Detect which cell encompasses the target text, then output its [X, Y] center coordinate. 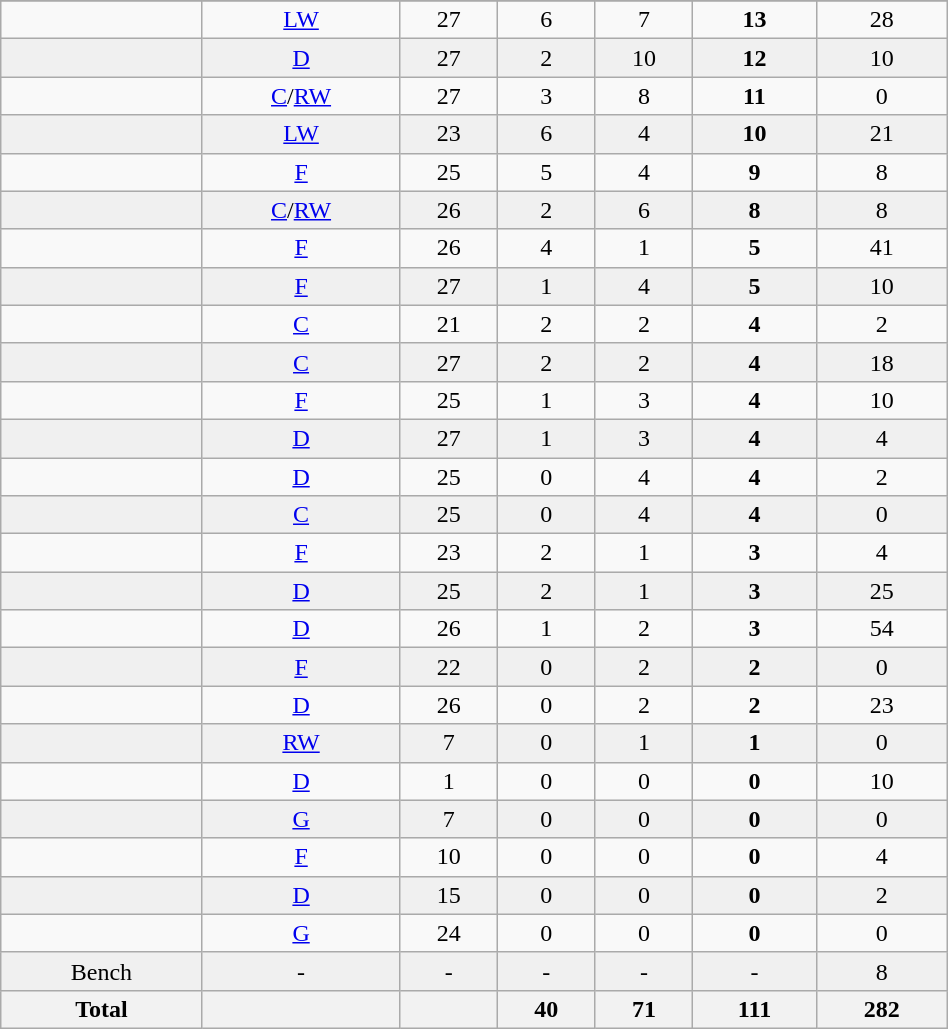
15 [449, 895]
24 [449, 933]
Bench [102, 971]
54 [882, 629]
22 [449, 667]
12 [755, 58]
11 [755, 96]
40 [547, 1009]
13 [755, 20]
111 [755, 1009]
18 [882, 362]
Total [102, 1009]
282 [882, 1009]
41 [882, 248]
71 [644, 1009]
9 [755, 172]
28 [882, 20]
RW [301, 743]
